Scan for the cell matching the given text and deliver its [x, y] coordinate at center. 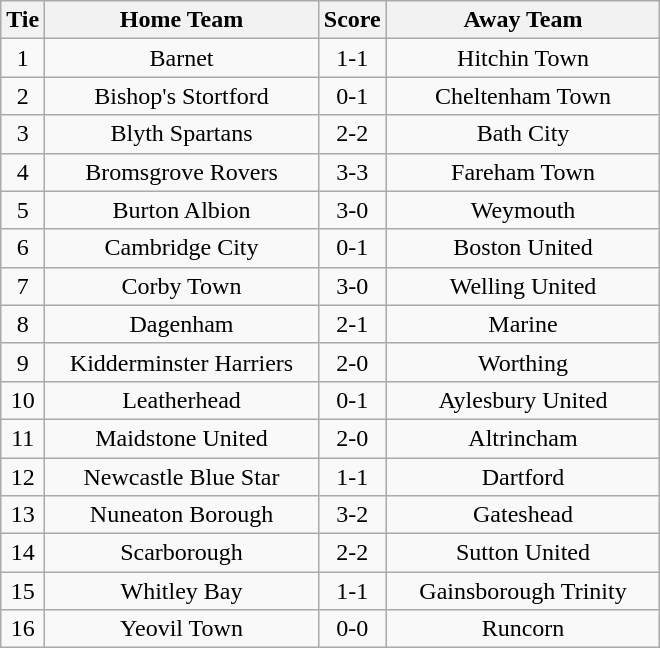
Scarborough [182, 553]
1 [23, 58]
Maidstone United [182, 438]
Away Team [523, 20]
Runcorn [523, 629]
Whitley Bay [182, 591]
8 [23, 324]
Newcastle Blue Star [182, 477]
Marine [523, 324]
Hitchin Town [523, 58]
Gainsborough Trinity [523, 591]
3-3 [352, 172]
Burton Albion [182, 210]
5 [23, 210]
Sutton United [523, 553]
Aylesbury United [523, 400]
4 [23, 172]
0-0 [352, 629]
3 [23, 134]
Boston United [523, 248]
Altrincham [523, 438]
11 [23, 438]
Bishop's Stortford [182, 96]
2-1 [352, 324]
16 [23, 629]
2 [23, 96]
Dagenham [182, 324]
Gateshead [523, 515]
Bromsgrove Rovers [182, 172]
Worthing [523, 362]
Nuneaton Borough [182, 515]
6 [23, 248]
Bath City [523, 134]
14 [23, 553]
Leatherhead [182, 400]
3-2 [352, 515]
Blyth Spartans [182, 134]
Corby Town [182, 286]
15 [23, 591]
7 [23, 286]
Yeovil Town [182, 629]
Tie [23, 20]
Home Team [182, 20]
13 [23, 515]
Weymouth [523, 210]
Barnet [182, 58]
Fareham Town [523, 172]
Welling United [523, 286]
Cheltenham Town [523, 96]
Score [352, 20]
Kidderminster Harriers [182, 362]
10 [23, 400]
Cambridge City [182, 248]
Dartford [523, 477]
12 [23, 477]
9 [23, 362]
